From the cell containing the given text, extract its center point as (X, Y) coordinate. 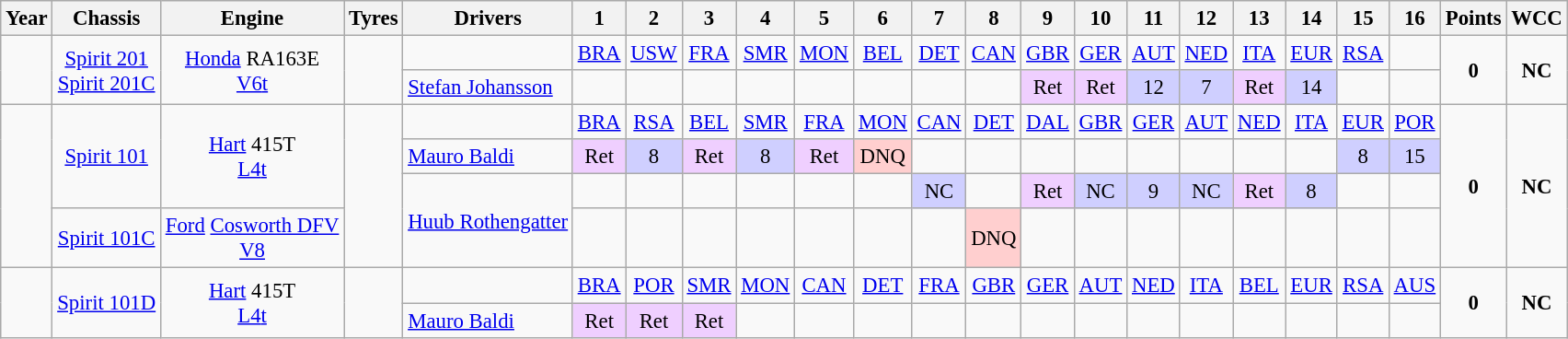
Ford Cosworth DFVV8 (252, 238)
Huub Rothengatter (488, 221)
1 (598, 18)
Points (1472, 18)
Honda RA163EV6t (252, 70)
13 (1259, 18)
Spirit 101D (107, 302)
Spirit 101 (107, 157)
Chassis (107, 18)
10 (1101, 18)
USW (653, 53)
16 (1414, 18)
Spirit 101C (107, 238)
DAL (1047, 123)
4 (766, 18)
5 (824, 18)
Stefan Johansson (488, 88)
Drivers (488, 18)
6 (882, 18)
AUS (1414, 286)
11 (1154, 18)
Year (27, 18)
Tyres (374, 18)
Engine (252, 18)
3 (709, 18)
WCC (1537, 18)
Spirit 201Spirit 201C (107, 70)
2 (653, 18)
